Provide the (X, Y) coordinate of the cell's center where the given text is located.  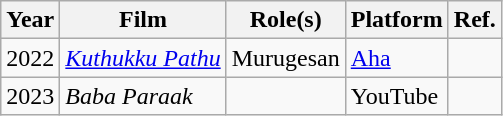
2022 (30, 58)
Role(s) (286, 20)
Platform (396, 20)
2023 (30, 96)
Baba Paraak (143, 96)
Aha (396, 58)
Kuthukku Pathu (143, 58)
Ref. (474, 20)
Murugesan (286, 58)
Year (30, 20)
YouTube (396, 96)
Film (143, 20)
